Return the [x, y] coordinate for the center point of the cell that contains the specified text.  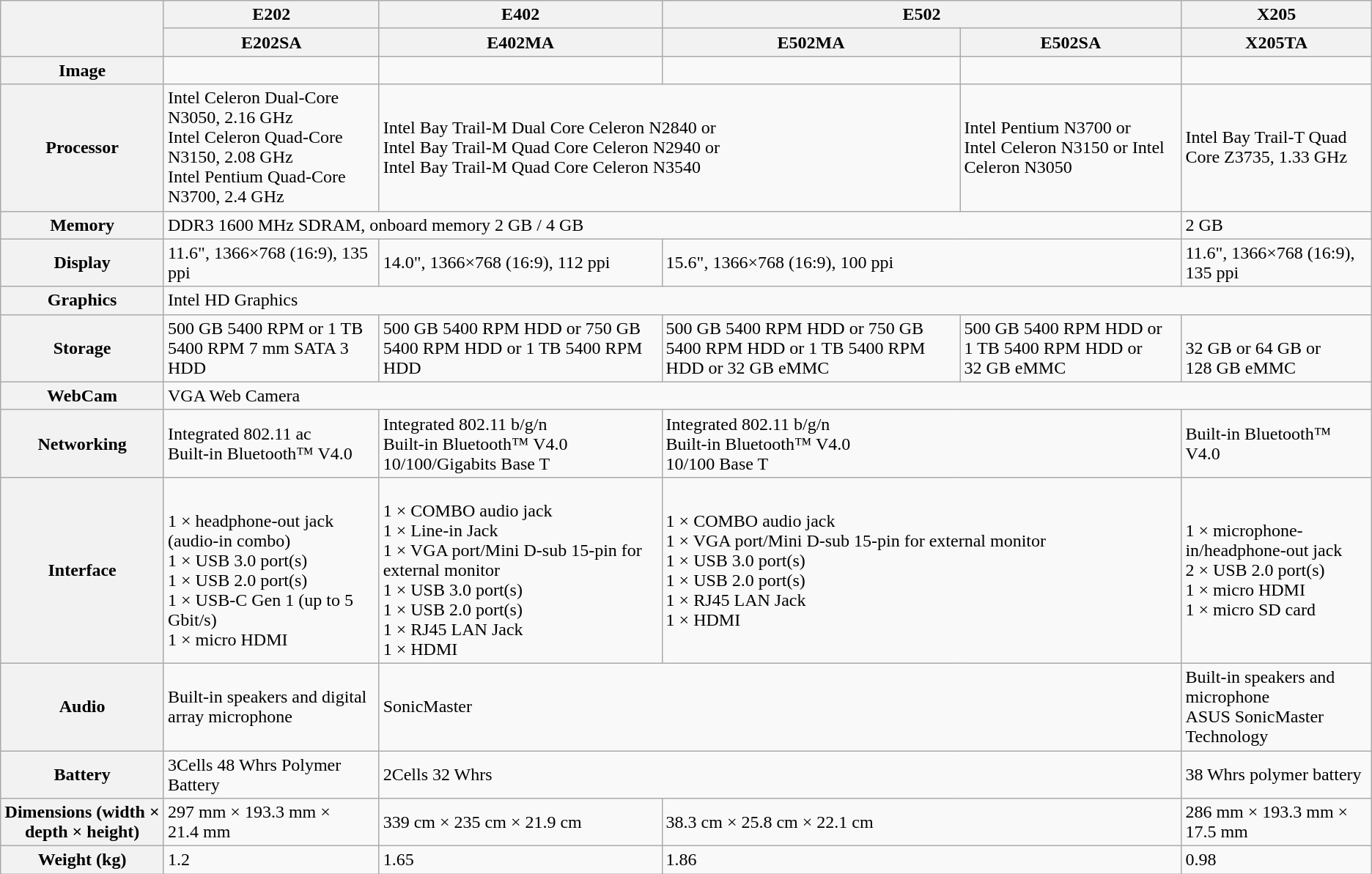
E502SA [1071, 42]
Image [82, 70]
E402 [520, 15]
297 mm × 193.3 mm × 21.4 mm [271, 822]
E402MA [520, 42]
15.6", 1366×768 (16:9), 100 ppi [922, 262]
Processor [82, 148]
E202SA [271, 42]
Intel Pentium N3700 orIntel Celeron N3150 or Intel Celeron N3050 [1071, 148]
3Cells 48 Whrs Polymer Battery [271, 774]
Built-in speakers and microphoneASUS SonicMaster Technology [1277, 706]
14.0", 1366×768 (16:9), 112 ppi [520, 262]
Audio [82, 706]
E502 [922, 15]
E502MA [811, 42]
500 GB 5400 RPM HDD or 1 TB 5400 RPM HDD or 32 GB eMMC [1071, 348]
500 GB 5400 RPM or 1 TB 5400 RPM 7 mm SATA 3 HDD [271, 348]
Intel Celeron Dual-Core N3050, 2.16 GHzIntel Celeron Quad-Core N3150, 2.08 GHzIntel Pentium Quad-Core N3700, 2.4 GHz [271, 148]
Display [82, 262]
2 GB [1277, 225]
2Cells 32 Whrs [780, 774]
32 GB or 64 GB or 128 GB eMMC [1277, 348]
Integrated 802.11 acBuilt-in Bluetooth™ V4.0 [271, 443]
X205 [1277, 15]
Intel Bay Trail-T Quad Core Z3735, 1.33 GHz [1277, 148]
Integrated 802.11 b/g/nBuilt-in Bluetooth™ V4.010/100 Base T [922, 443]
1.65 [520, 860]
X205TA [1277, 42]
1 × COMBO audio jack1 × VGA port/Mini D-sub 15-pin for external monitor1 × USB 3.0 port(s)1 × USB 2.0 port(s)1 × RJ45 LAN Jack1 × HDMI [922, 570]
Networking [82, 443]
SonicMaster [780, 706]
Intel Bay Trail-M Dual Core Celeron N2840 orIntel Bay Trail-M Quad Core Celeron N2940 orIntel Bay Trail-M Quad Core Celeron N3540 [670, 148]
Integrated 802.11 b/g/nBuilt-in Bluetooth™ V4.010/100/Gigabits Base T [520, 443]
38.3 cm × 25.8 cm × 22.1 cm [922, 822]
Storage [82, 348]
Weight (kg) [82, 860]
1.2 [271, 860]
WebCam [82, 396]
339 cm × 235 cm × 21.9 cm [520, 822]
Built-in Bluetooth™ V4.0 [1277, 443]
1.86 [922, 860]
286 mm × 193.3 mm × 17.5 mm [1277, 822]
Dimensions (width × depth × height) [82, 822]
VGA Web Camera [767, 396]
500 GB 5400 RPM HDD or 750 GB 5400 RPM HDD or 1 TB 5400 RPM HDD or 32 GB eMMC [811, 348]
Memory [82, 225]
1 × headphone-out jack (audio-in combo)1 × USB 3.0 port(s)1 × USB 2.0 port(s)1 × USB-C Gen 1 (up to 5 Gbit/s)1 × micro HDMI [271, 570]
500 GB 5400 RPM HDD or 750 GB 5400 RPM HDD or 1 TB 5400 RPM HDD [520, 348]
E202 [271, 15]
DDR3 1600 MHz SDRAM, onboard memory 2 GB / 4 GB [672, 225]
Built-in speakers and digital array microphone [271, 706]
Intel HD Graphics [767, 300]
Battery [82, 774]
0.98 [1277, 860]
38 Whrs polymer battery [1277, 774]
Interface [82, 570]
1 × microphone-in/headphone-out jack2 × USB 2.0 port(s)1 × micro HDMI1 × micro SD card [1277, 570]
Graphics [82, 300]
